Find where the given text appears and provide that cell's center as (x, y) coordinate. 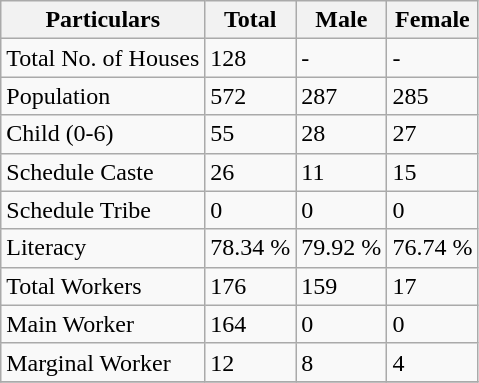
Particulars (103, 20)
Population (103, 96)
Schedule Tribe (103, 210)
287 (342, 96)
128 (250, 58)
27 (432, 134)
Female (432, 20)
159 (342, 286)
Child (0-6) (103, 134)
Schedule Caste (103, 172)
Main Worker (103, 324)
Total Workers (103, 286)
Literacy (103, 248)
Male (342, 20)
28 (342, 134)
164 (250, 324)
17 (432, 286)
11 (342, 172)
78.34 % (250, 248)
55 (250, 134)
26 (250, 172)
15 (432, 172)
285 (432, 96)
4 (432, 362)
Marginal Worker (103, 362)
12 (250, 362)
8 (342, 362)
Total No. of Houses (103, 58)
572 (250, 96)
176 (250, 286)
76.74 % (432, 248)
Total (250, 20)
79.92 % (342, 248)
